Scan for the cell matching the given text and deliver its (x, y) coordinate at center. 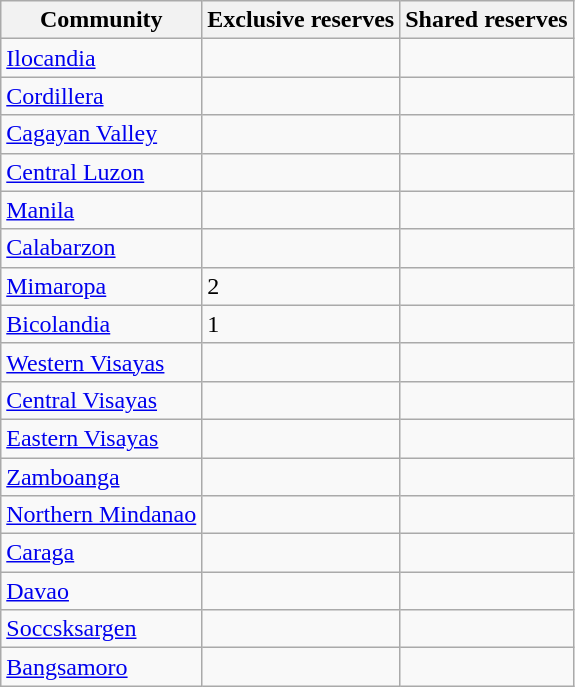
Caraga (102, 553)
Central Luzon (102, 172)
Cagayan Valley (102, 134)
1 (301, 324)
Exclusive reserves (301, 20)
Community (102, 20)
Shared reserves (486, 20)
Central Visayas (102, 400)
Manila (102, 210)
Bicolandia (102, 324)
Western Visayas (102, 362)
Calabarzon (102, 248)
Cordillera (102, 96)
Northern Mindanao (102, 515)
Ilocandia (102, 58)
2 (301, 286)
Soccsksargen (102, 629)
Mimaropa (102, 286)
Zamboanga (102, 477)
Eastern Visayas (102, 438)
Bangsamoro (102, 667)
Davao (102, 591)
